Provide the [X, Y] coordinate of the cell's center where the given text is located.  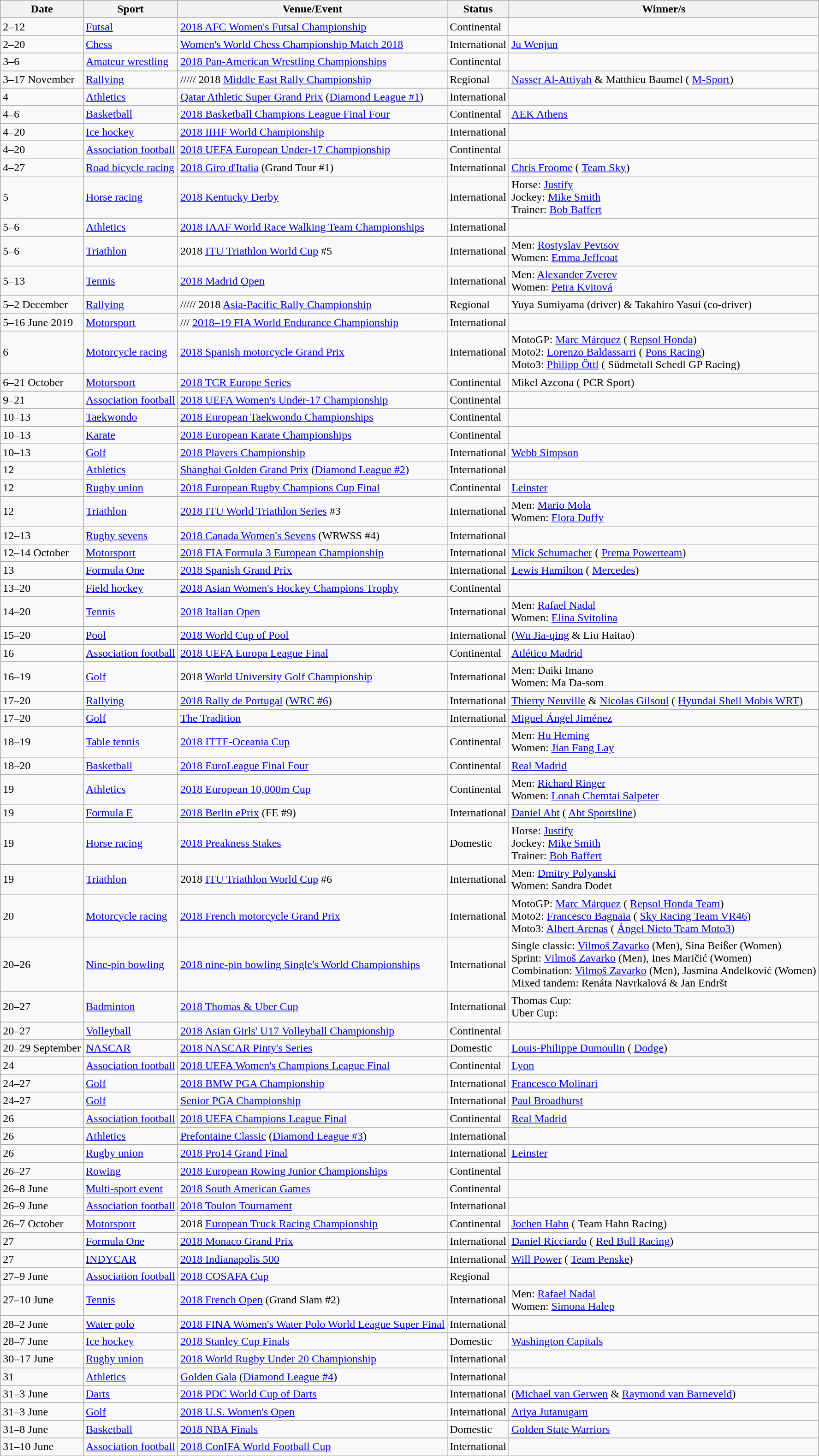
2018 UEFA European Under-17 Championship [312, 149]
20–26 [42, 964]
Men: Hu HemingWomen: Jian Fang Lay [664, 742]
Date [42, 9]
INDYCAR [130, 1259]
Amateur wrestling [130, 62]
2018 Spanish motorcycle Grand Prix [312, 352]
2018 Pan-American Wrestling Championships [312, 62]
26–8 June [42, 1189]
6 [42, 352]
Will Power ( Team Penske) [664, 1259]
Ariya Jutanugarn [664, 1412]
9–21 [42, 400]
2018 World Rugby Under 20 Championship [312, 1359]
Multi-sport event [130, 1189]
2018 World Cup of Pool [312, 636]
26–7 October [42, 1224]
Field hockey [130, 588]
(Michael van Gerwen & Raymond van Barneveld) [664, 1394]
Chess [130, 44]
2018 EuroLeague Final Four [312, 766]
2018 AFC Women's Futsal Championship [312, 27]
Washington Capitals [664, 1342]
AEK Athens [664, 114]
5–16 June 2019 [42, 322]
///// 2018 Asia-Pacific Rally Championship [312, 305]
Volleyball [130, 1031]
Qatar Athletic Super Grand Prix (Diamond League #1) [312, 97]
2018 European Karate Championships [312, 435]
2018 European Rugby Champions Cup Final [312, 487]
Taekwondo [130, 417]
MotoGP: Marc Márquez ( Repsol Honda Team)Moto2: Francesco Bagnaia ( Sky Racing Team VR46)Moto3: Albert Arenas ( Ángel Nieto Team Moto3) [664, 915]
30–17 June [42, 1359]
2018 Players Championship [312, 452]
5 [42, 197]
Women's World Chess Championship Match 2018 [312, 44]
2018 UEFA Champions League Final [312, 1118]
2018 Spanish Grand Prix [312, 570]
2018 Stanley Cup Finals [312, 1342]
2018 UEFA Europa League Final [312, 653]
2018 Toulon Tournament [312, 1206]
Status [478, 9]
Rugby sevens [130, 535]
Mikel Azcona ( PCR Sport) [664, 382]
2018 Asian Women's Hockey Champions Trophy [312, 588]
Nasser Al-Attiyah & Matthieu Baumel ( M-Sport) [664, 79]
28–2 June [42, 1324]
Men: Dmitry PolyanskiWomen: Sandra Dodet [664, 879]
Men: Rafael NadalWomen: Simona Halep [664, 1300]
NASCAR [130, 1048]
Ju Wenjun [664, 44]
Webb Simpson [664, 452]
2018 FINA Women's Water Polo World League Super Final [312, 1324]
6–21 October [42, 382]
2018 ConIFA World Football Cup [312, 1447]
Men: Mario MolaWomen: Flora Duffy [664, 511]
Men: Daiki ImanoWomen: Ma Da-som [664, 677]
2018 TCR Europe Series [312, 382]
31–10 June [42, 1447]
Paul Broadhurst [664, 1101]
Thierry Neuville & Nicolas Gilsoul ( Hyundai Shell Mobis WRT) [664, 701]
Lewis Hamilton ( Mercedes) [664, 570]
27–9 June [42, 1276]
31 [42, 1377]
4 [42, 97]
Jochen Hahn ( Team Hahn Racing) [664, 1224]
2018 ITTF-Oceania Cup [312, 742]
Mick Schumacher ( Prema Powerteam) [664, 553]
2018 World University Golf Championship [312, 677]
Sport [130, 9]
Men: Richard RingerWomen: Lonah Chemtai Salpeter [664, 790]
5–2 December [42, 305]
Venue/Event [312, 9]
2018 IIHF World Championship [312, 132]
20 [42, 915]
3–17 November [42, 79]
2018 Indianapolis 500 [312, 1259]
3–6 [42, 62]
20–29 September [42, 1048]
2018 BMW PGA Championship [312, 1083]
2018 Berlin ePrix (FE #9) [312, 813]
2018 Canada Women's Sevens (WRWSS #4) [312, 535]
16 [42, 653]
Nine-pin bowling [130, 964]
12–14 October [42, 553]
2018 French motorcycle Grand Prix [312, 915]
Darts [130, 1394]
2018 South American Games [312, 1189]
2018 European 10,000m Cup [312, 790]
Karate [130, 435]
2018 nine-pin bowling Single's World Championships [312, 964]
Table tennis [130, 742]
2018 Monaco Grand Prix [312, 1241]
Louis-Philippe Dumoulin ( Dodge) [664, 1048]
Senior PGA Championship [312, 1101]
4–6 [42, 114]
2018 Preakness Stakes [312, 843]
Road bicycle racing [130, 167]
Yuya Sumiyama (driver) & Takahiro Yasui (co-driver) [664, 305]
24 [42, 1066]
2018 U.S. Women's Open [312, 1412]
26–9 June [42, 1206]
Golden State Warriors [664, 1429]
16–19 [42, 677]
Shanghai Golden Grand Prix (Diamond League #2) [312, 470]
2018 Basketball Champions League Final Four [312, 114]
Daniel Abt ( Abt Sportsline) [664, 813]
2018 FIA Formula 3 European Championship [312, 553]
15–20 [42, 636]
Winner/s [664, 9]
2018 Kentucky Derby [312, 197]
2018 European Rowing Junior Championships [312, 1171]
2018 NASCAR Pinty's Series [312, 1048]
Francesco Molinari [664, 1083]
Lyon [664, 1066]
/// 2018–19 FIA World Endurance Championship [312, 322]
4–27 [42, 167]
5–13 [42, 281]
2018 Rally de Portugal (WRC #6) [312, 701]
MotoGP: Marc Márquez ( Repsol Honda)Moto2: Lorenzo Baldassarri ( Pons Racing)Moto3: Philipp Öttl ( Südmetall Schedl GP Racing) [664, 352]
The Tradition [312, 718]
Futsal [130, 27]
Pool [130, 636]
2018 ITU Triathlon World Cup #6 [312, 879]
2018 Pro14 Grand Final [312, 1153]
Men: Alexander ZverevWomen: Petra Kvitová [664, 281]
Men: Rostyslav PevtsovWomen: Emma Jeffcoat [664, 251]
28–7 June [42, 1342]
Prefontaine Classic (Diamond League #3) [312, 1136]
Atlético Madrid [664, 653]
2018 Italian Open [312, 612]
14–20 [42, 612]
2–12 [42, 27]
2018 Thomas & Uber Cup [312, 1006]
2018 COSAFA Cup [312, 1276]
Men: Rafael NadalWomen: Elina Svitolina [664, 612]
27–10 June [42, 1300]
26–27 [42, 1171]
2018 IAAF World Race Walking Team Championships [312, 227]
2018 PDC World Cup of Darts [312, 1394]
///// 2018 Middle East Rally Championship [312, 79]
13 [42, 570]
2018 French Open (Grand Slam #2) [312, 1300]
Badminton [130, 1006]
Formula E [130, 813]
2018 European Truck Racing Championship [312, 1224]
2018 European Taekwondo Championships [312, 417]
Golden Gala (Diamond League #4) [312, 1377]
2–20 [42, 44]
18–20 [42, 766]
18–19 [42, 742]
Thomas Cup: Uber Cup: [664, 1006]
(Wu Jia-qing & Liu Haitao) [664, 636]
2018 UEFA Women's Champions League Final [312, 1066]
31–8 June [42, 1429]
Rowing [130, 1171]
2018 Madrid Open [312, 281]
2018 Giro d'Italia (Grand Tour #1) [312, 167]
Miguel Ángel Jiménez [664, 718]
13–20 [42, 588]
2018 ITU World Triathlon Series #3 [312, 511]
Daniel Ricciardo ( Red Bull Racing) [664, 1241]
Water polo [130, 1324]
2018 UEFA Women's Under-17 Championship [312, 400]
2018 NBA Finals [312, 1429]
2018 ITU Triathlon World Cup #5 [312, 251]
12–13 [42, 535]
Chris Froome ( Team Sky) [664, 167]
2018 Asian Girls' U17 Volleyball Championship [312, 1031]
